Determine the (X, Y) coordinate at the center of the cell enclosing the given text.  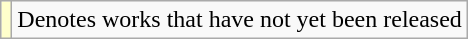
Denotes works that have not yet been released (240, 20)
